Pinpoint the cell where the given text exists, returning its (X, Y) midpoint coordinate. 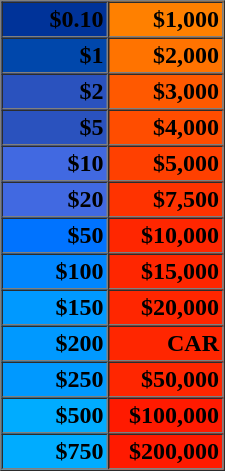
$5 (55, 128)
CAR (166, 344)
$200,000 (166, 452)
$50,000 (166, 380)
$750 (55, 452)
$0.10 (55, 20)
$15,000 (166, 272)
$100,000 (166, 416)
$20,000 (166, 308)
$10,000 (166, 236)
$2 (55, 92)
$20 (55, 200)
$2,000 (166, 56)
$250 (55, 380)
$100 (55, 272)
$10 (55, 164)
$1 (55, 56)
$150 (55, 308)
$50 (55, 236)
$5,000 (166, 164)
$200 (55, 344)
$4,000 (166, 128)
$1,000 (166, 20)
$7,500 (166, 200)
$3,000 (166, 92)
$500 (55, 416)
